From the cell containing the given text, extract its center point as [x, y] coordinate. 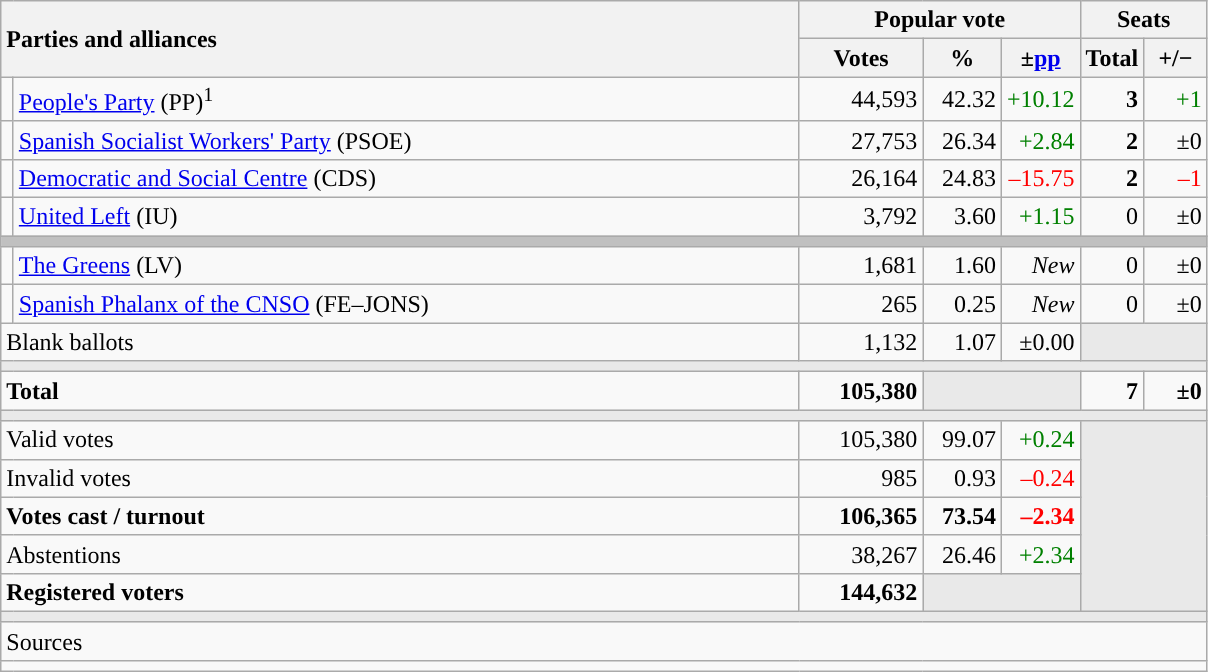
Seats [1144, 20]
+/− [1176, 58]
+10.12 [1040, 100]
26.46 [962, 554]
1.07 [962, 342]
3,792 [861, 217]
3.60 [962, 217]
0.25 [962, 304]
Invalid votes [400, 478]
% [962, 58]
265 [861, 304]
7 [1112, 391]
±pp [1040, 58]
38,267 [861, 554]
Parties and alliances [400, 39]
+0.24 [1040, 440]
+2.34 [1040, 554]
73.54 [962, 516]
Registered voters [400, 592]
–15.75 [1040, 178]
106,365 [861, 516]
–0.24 [1040, 478]
Valid votes [400, 440]
44,593 [861, 100]
–2.34 [1040, 516]
People's Party (PP)1 [406, 100]
144,632 [861, 592]
–1 [1176, 178]
99.07 [962, 440]
+2.84 [1040, 140]
42.32 [962, 100]
Sources [604, 641]
0.93 [962, 478]
Abstentions [400, 554]
1.60 [962, 266]
+1 [1176, 100]
985 [861, 478]
Democratic and Social Centre (CDS) [406, 178]
26.34 [962, 140]
Spanish Socialist Workers' Party (PSOE) [406, 140]
24.83 [962, 178]
26,164 [861, 178]
27,753 [861, 140]
1,132 [861, 342]
Popular vote [940, 20]
±0.00 [1040, 342]
Votes cast / turnout [400, 516]
Votes [861, 58]
3 [1112, 100]
The Greens (LV) [406, 266]
Spanish Phalanx of the CNSO (FE–JONS) [406, 304]
Blank ballots [400, 342]
+1.15 [1040, 217]
United Left (IU) [406, 217]
1,681 [861, 266]
